Pinpoint the cell where the given text exists, returning its [X, Y] midpoint coordinate. 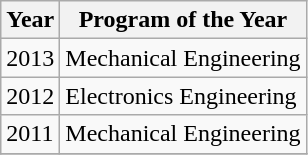
Program of the Year [183, 20]
Year [30, 20]
2013 [30, 58]
2012 [30, 96]
Electronics Engineering [183, 96]
2011 [30, 134]
